Extract the (X, Y) coordinate from the center of the cell holding the provided text.  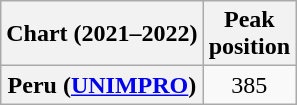
Chart (2021–2022) (102, 34)
Peakposition (249, 34)
385 (249, 85)
Peru (UNIMPRO) (102, 85)
